For the text-containing cell, return its midpoint in (x, y) coordinate format. 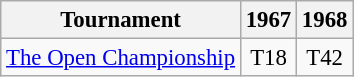
Tournament (121, 20)
T18 (268, 58)
1968 (325, 20)
1967 (268, 20)
T42 (325, 58)
The Open Championship (121, 58)
